Extract the [X, Y] coordinate from the center of the cell holding the provided text.  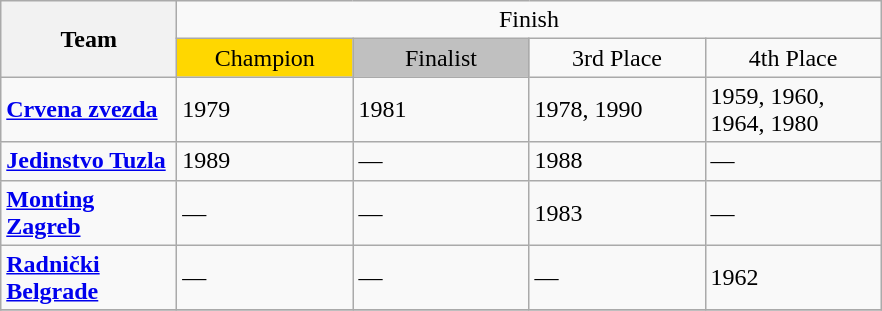
Monting Zagreb [89, 212]
1959, 1960, 1964, 1980 [793, 110]
Radnički Belgrade [89, 278]
Jedinstvo Tuzla [89, 161]
1988 [617, 161]
Finalist [441, 58]
1983 [617, 212]
1989 [265, 161]
Finish [529, 20]
3rd Place [617, 58]
1962 [793, 278]
1981 [441, 110]
Crvena zvezda [89, 110]
Champion [265, 58]
4th Place [793, 58]
1978, 1990 [617, 110]
Team [89, 39]
1979 [265, 110]
